Identify which cell holds the provided text, then report its (x, y) central coordinate. 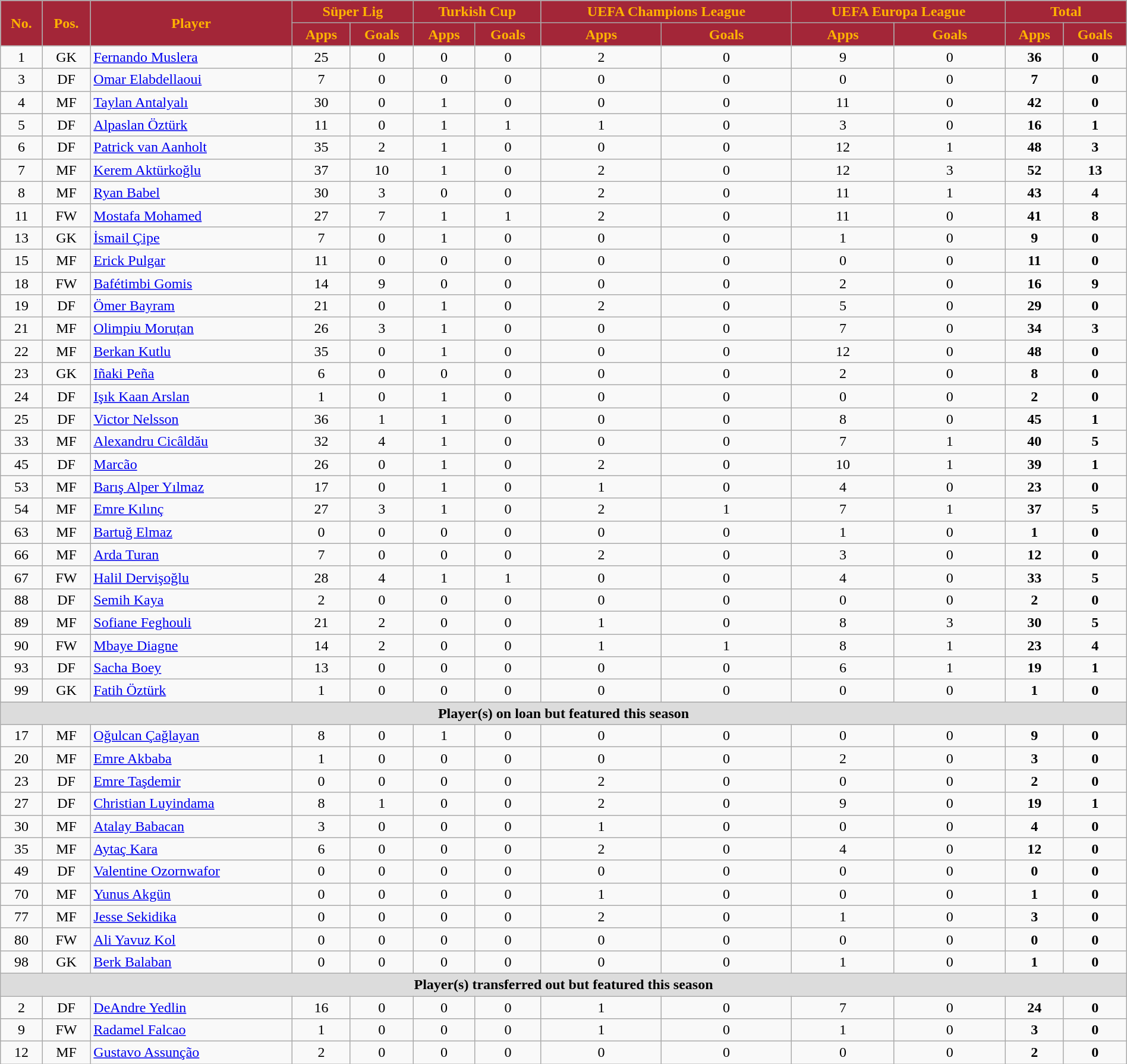
Jesse Sekidika (191, 917)
34 (1034, 329)
28 (321, 577)
93 (21, 668)
Taylan Antalyalı (191, 102)
Omar Elabdellaoui (191, 80)
Valentine Ozornwafor (191, 871)
Iñaki Peña (191, 374)
UEFA Champions League (666, 12)
66 (21, 555)
Fatih Öztürk (191, 691)
Mostafa Mohamed (191, 215)
Aytaç Kara (191, 849)
15 (21, 260)
Emre Akbaba (191, 758)
77 (21, 917)
32 (321, 442)
Emre Kılınç (191, 509)
67 (21, 577)
Player(s) on loan but featured this season (563, 713)
Oğulcan Çağlayan (191, 736)
Erick Pulgar (191, 260)
29 (1034, 306)
Mbaye Diagne (191, 645)
54 (21, 509)
49 (21, 871)
Turkish Cup (477, 12)
Player(s) transferred out but featured this season (563, 984)
Olimpiu Moruțan (191, 329)
Kerem Aktürkoğlu (191, 170)
Ryan Babel (191, 193)
Alpaslan Öztürk (191, 125)
Barış Alper Yılmaz (191, 487)
Sofiane Feghouli (191, 622)
90 (21, 645)
22 (21, 351)
Pos. (67, 23)
Christian Luyindama (191, 804)
70 (21, 894)
Radamel Falcao (191, 1030)
UEFA Europa League (899, 12)
Emre Taşdemir (191, 781)
İsmail Çipe (191, 238)
Berkan Kutlu (191, 351)
DeAndre Yedlin (191, 1008)
Berk Balaban (191, 962)
Patrick van Aanholt (191, 147)
39 (1034, 464)
99 (21, 691)
Yunus Akgün (191, 894)
Bafétimbi Gomis (191, 284)
Atalay Babacan (191, 826)
Halil Dervişoğlu (191, 577)
Victor Nelsson (191, 419)
Sacha Boey (191, 668)
Marcão (191, 464)
Süper Lig (352, 12)
Alexandru Cicâldău (191, 442)
No. (21, 23)
43 (1034, 193)
Gustavo Assunção (191, 1053)
53 (21, 487)
42 (1034, 102)
18 (21, 284)
80 (21, 939)
Arda Turan (191, 555)
Ali Yavuz Kol (191, 939)
98 (21, 962)
89 (21, 622)
Işık Kaan Arslan (191, 396)
20 (21, 758)
Fernando Muslera (191, 57)
Semih Kaya (191, 600)
88 (21, 600)
Bartuğ Elmaz (191, 532)
Player (191, 23)
41 (1034, 215)
63 (21, 532)
52 (1034, 170)
Total (1066, 12)
40 (1034, 442)
Ömer Bayram (191, 306)
